Determine the [X, Y] coordinate at the center of the cell enclosing the given text.  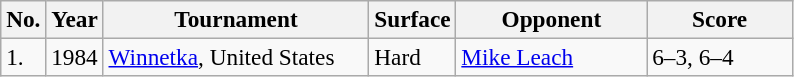
6–3, 6–4 [720, 57]
1984 [74, 57]
No. [24, 19]
Hard [412, 57]
Winnetka, United States [236, 57]
Mike Leach [552, 57]
Opponent [552, 19]
Surface [412, 19]
Score [720, 19]
Tournament [236, 19]
1. [24, 57]
Year [74, 19]
